Determine the (x, y) coordinate at the center of the cell enclosing the given text.  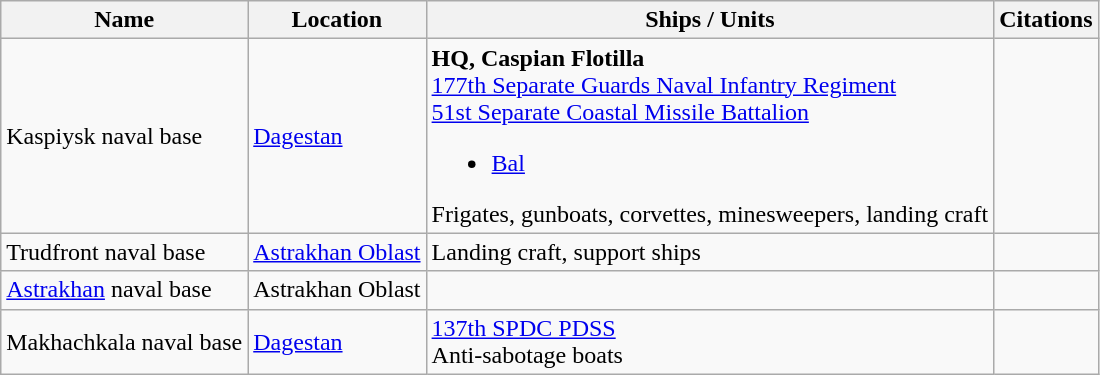
Ships / Units (710, 20)
Makhachkala naval base (124, 342)
Citations (1046, 20)
Trudfront naval base (124, 252)
137th SPDC PDSSAnti-sabotage boats (710, 342)
Astrakhan naval base (124, 290)
Location (337, 20)
Landing craft, support ships (710, 252)
Name (124, 20)
Kaspiysk naval base (124, 136)
